Locate the cell with the specified text and output its [x, y] center coordinate. 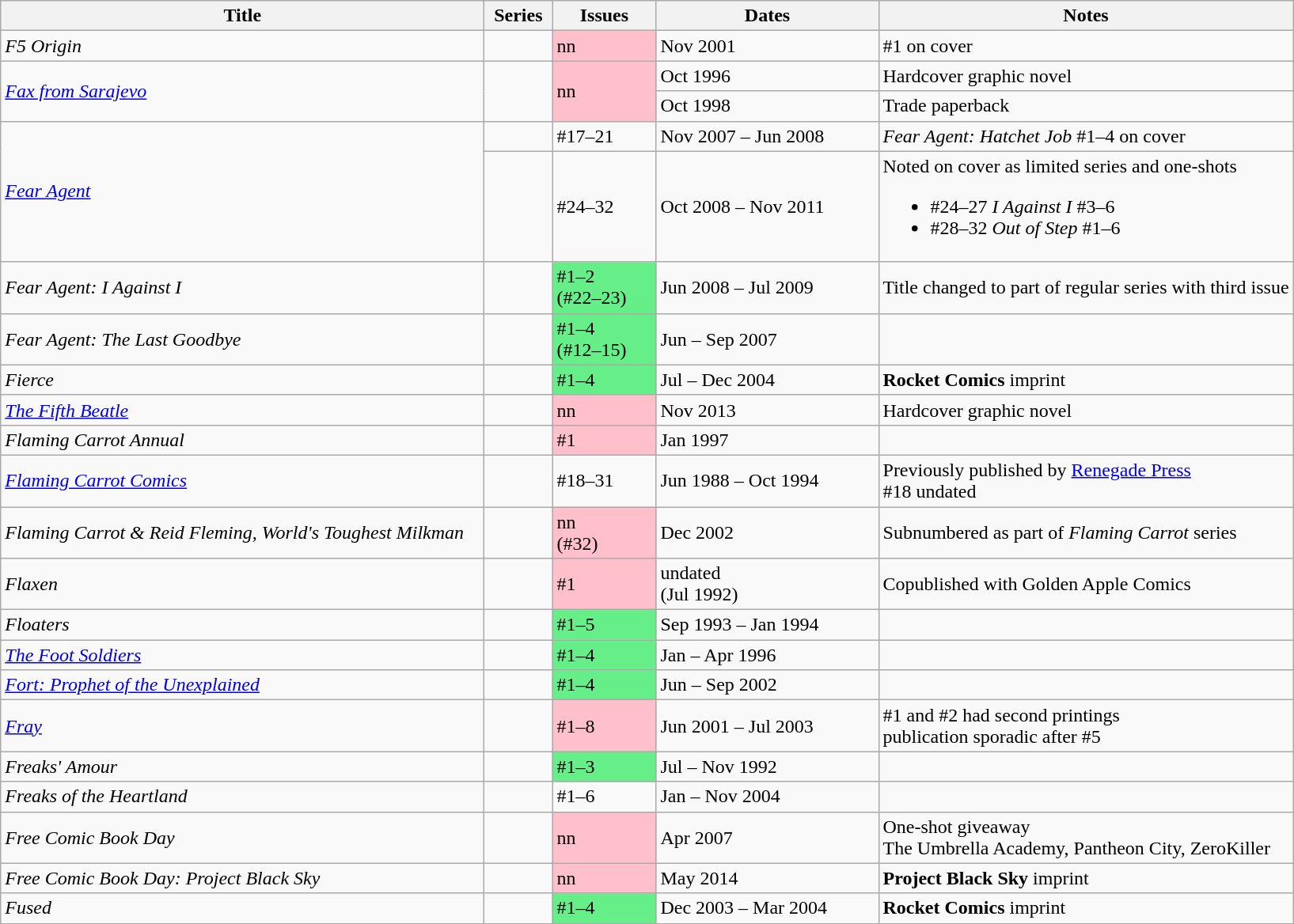
nn(#32) [605, 532]
#1–2(#22–23) [605, 288]
The Fifth Beatle [242, 410]
Issues [605, 16]
Flaming Carrot & Reid Fleming, World's Toughest Milkman [242, 532]
One-shot giveawayThe Umbrella Academy, Pantheon City, ZeroKiller [1086, 837]
Jul – Dec 2004 [768, 380]
Fax from Sarajevo [242, 91]
May 2014 [768, 878]
Previously published by Renegade Press#18 undated [1086, 481]
#1–8 [605, 726]
Jan – Apr 1996 [768, 655]
Dec 2003 – Mar 2004 [768, 908]
Jun – Sep 2007 [768, 339]
Jul – Nov 1992 [768, 767]
Subnumbered as part of Flaming Carrot series [1086, 532]
Flaming Carrot Comics [242, 481]
Title changed to part of regular series with third issue [1086, 288]
Jun 2008 – Jul 2009 [768, 288]
Fear Agent: Hatchet Job #1–4 on cover [1086, 136]
Fear Agent [242, 191]
Fort: Prophet of the Unexplained [242, 685]
Nov 2007 – Jun 2008 [768, 136]
Apr 2007 [768, 837]
Notes [1086, 16]
#1–4(#12–15) [605, 339]
Oct 1998 [768, 106]
#18–31 [605, 481]
Nov 2001 [768, 46]
Jan – Nov 2004 [768, 797]
Fear Agent: I Against I [242, 288]
Fear Agent: The Last Goodbye [242, 339]
Dec 2002 [768, 532]
Oct 1996 [768, 76]
Copublished with Golden Apple Comics [1086, 584]
#1 and #2 had second printingspublication sporadic after #5 [1086, 726]
#24–32 [605, 206]
Sep 1993 – Jan 1994 [768, 625]
Jun 2001 – Jul 2003 [768, 726]
Fray [242, 726]
F5 Origin [242, 46]
Title [242, 16]
Jun – Sep 2002 [768, 685]
Fused [242, 908]
#1–6 [605, 797]
#17–21 [605, 136]
Flaxen [242, 584]
#1–3 [605, 767]
Project Black Sky imprint [1086, 878]
#1 on cover [1086, 46]
Free Comic Book Day: Project Black Sky [242, 878]
Jun 1988 – Oct 1994 [768, 481]
#1–5 [605, 625]
Dates [768, 16]
Oct 2008 – Nov 2011 [768, 206]
undated(Jul 1992) [768, 584]
Trade paperback [1086, 106]
Freaks' Amour [242, 767]
Fierce [242, 380]
Series [518, 16]
Noted on cover as limited series and one-shots#24–27 I Against I #3–6#28–32 Out of Step #1–6 [1086, 206]
Free Comic Book Day [242, 837]
Freaks of the Heartland [242, 797]
Nov 2013 [768, 410]
The Foot Soldiers [242, 655]
Flaming Carrot Annual [242, 440]
Floaters [242, 625]
Jan 1997 [768, 440]
